Search for the cell housing the specified text and yield its [x, y] center coordinate. 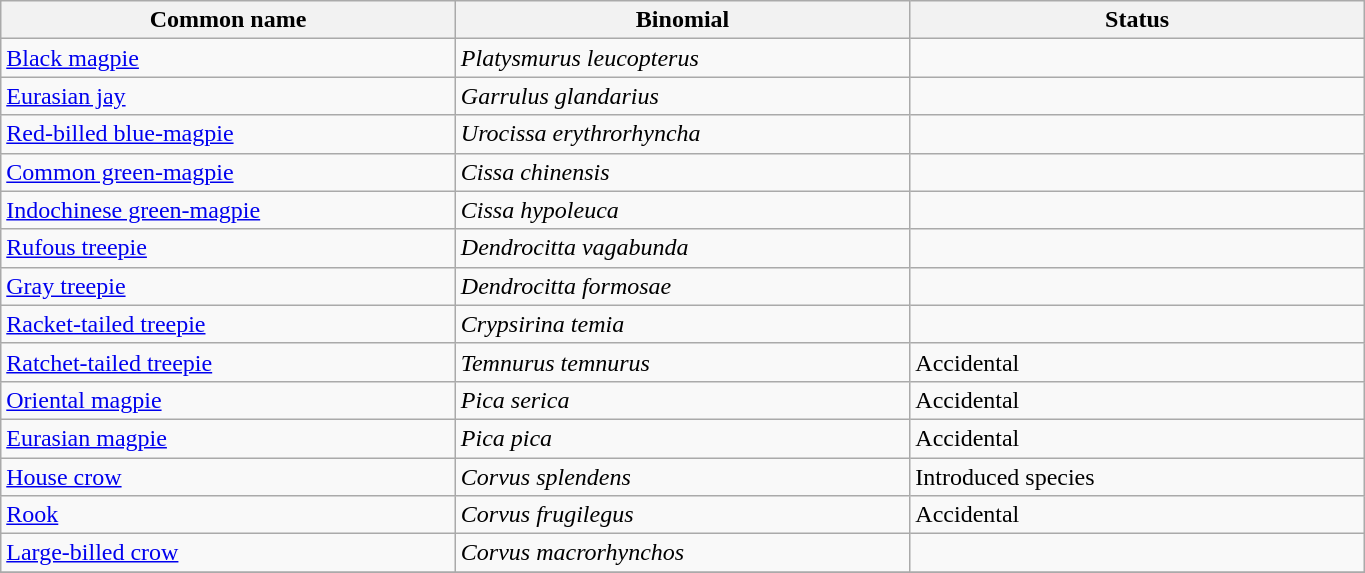
Eurasian magpie [228, 438]
Corvus macrorhynchos [682, 553]
Racket-tailed treepie [228, 324]
Temnurus temnurus [682, 362]
Red-billed blue-magpie [228, 134]
Status [1138, 20]
Rufous treepie [228, 248]
Ratchet-tailed treepie [228, 362]
Binomial [682, 20]
Indochinese green-magpie [228, 210]
Cissa hypoleuca [682, 210]
Dendrocitta formosae [682, 286]
Rook [228, 515]
House crow [228, 477]
Introduced species [1138, 477]
Black magpie [228, 58]
Oriental magpie [228, 400]
Urocissa erythrorhyncha [682, 134]
Pica pica [682, 438]
Corvus splendens [682, 477]
Platysmurus leucopterus [682, 58]
Common green-magpie [228, 172]
Pica serica [682, 400]
Crypsirina temia [682, 324]
Gray treepie [228, 286]
Garrulus glandarius [682, 96]
Cissa chinensis [682, 172]
Corvus frugilegus [682, 515]
Dendrocitta vagabunda [682, 248]
Large-billed crow [228, 553]
Eurasian jay [228, 96]
Common name [228, 20]
